Detect which cell encompasses the target text, then output its (X, Y) center coordinate. 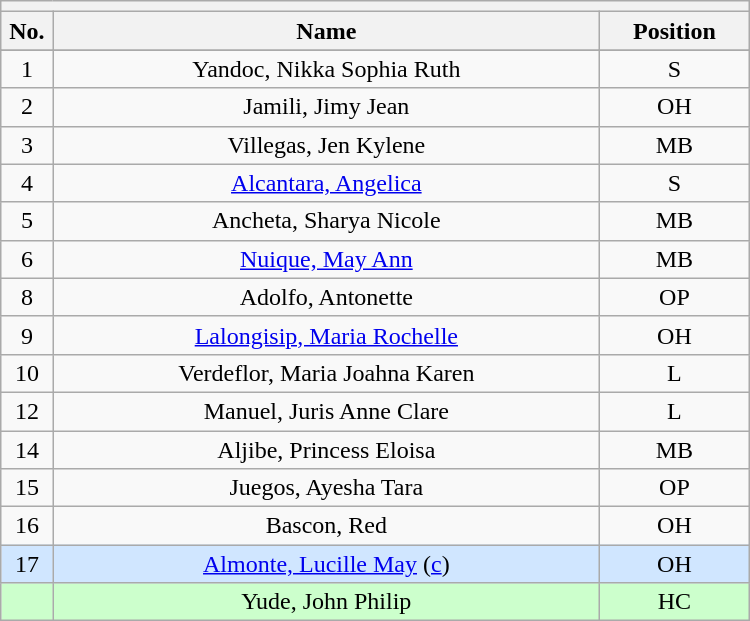
Manuel, Juris Anne Clare (326, 411)
Adolfo, Antonette (326, 297)
Name (326, 31)
Juegos, Ayesha Tara (326, 488)
Verdeflor, Maria Joahna Karen (326, 373)
Yude, John Philip (326, 602)
5 (27, 221)
17 (27, 564)
Villegas, Jen Kylene (326, 145)
12 (27, 411)
Almonte, Lucille May (c) (326, 564)
HC (675, 602)
Ancheta, Sharya Nicole (326, 221)
Bascon, Red (326, 526)
3 (27, 145)
10 (27, 373)
4 (27, 183)
No. (27, 31)
2 (27, 107)
6 (27, 259)
15 (27, 488)
Aljibe, Princess Eloisa (326, 449)
Nuique, May Ann (326, 259)
Yandoc, Nikka Sophia Ruth (326, 69)
14 (27, 449)
Lalongisip, Maria Rochelle (326, 335)
Position (675, 31)
Alcantara, Angelica (326, 183)
8 (27, 297)
Jamili, Jimy Jean (326, 107)
16 (27, 526)
9 (27, 335)
1 (27, 69)
